Scan for the cell matching the given text and deliver its [x, y] coordinate at center. 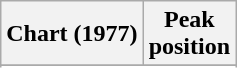
Peakposition [189, 34]
Chart (1977) [72, 34]
